Provide the [x, y] coordinate of the cell's center where the given text is located.  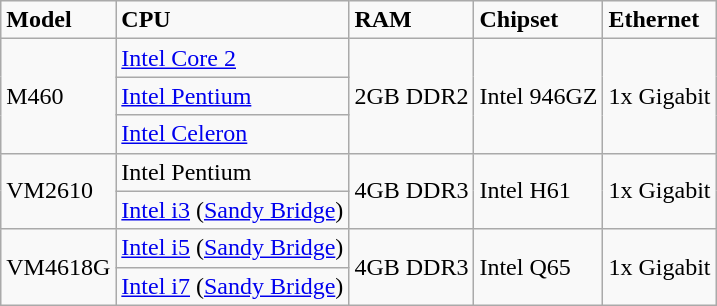
M460 [58, 96]
CPU [232, 20]
VM2610 [58, 191]
Chipset [538, 20]
Intel i5 (Sandy Bridge) [232, 248]
Intel Celeron [232, 134]
VM4618G [58, 267]
Intel i7 (Sandy Bridge) [232, 286]
Intel Q65 [538, 267]
Ethernet [660, 20]
Model [58, 20]
2GB DDR2 [412, 96]
Intel H61 [538, 191]
Intel 946GZ [538, 96]
RAM [412, 20]
Intel Core 2 [232, 58]
Intel i3 (Sandy Bridge) [232, 210]
